Locate the cell with the specified text and output its (X, Y) center coordinate. 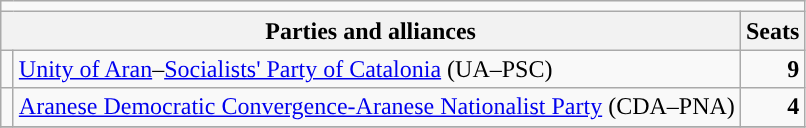
Parties and alliances (371, 31)
9 (772, 69)
Seats (772, 31)
Unity of Aran–Socialists' Party of Catalonia (UA–PSC) (376, 69)
Aranese Democratic Convergence-Aranese Nationalist Party (CDA–PNA) (376, 107)
4 (772, 107)
